Search for the cell housing the specified text and yield its [X, Y] center coordinate. 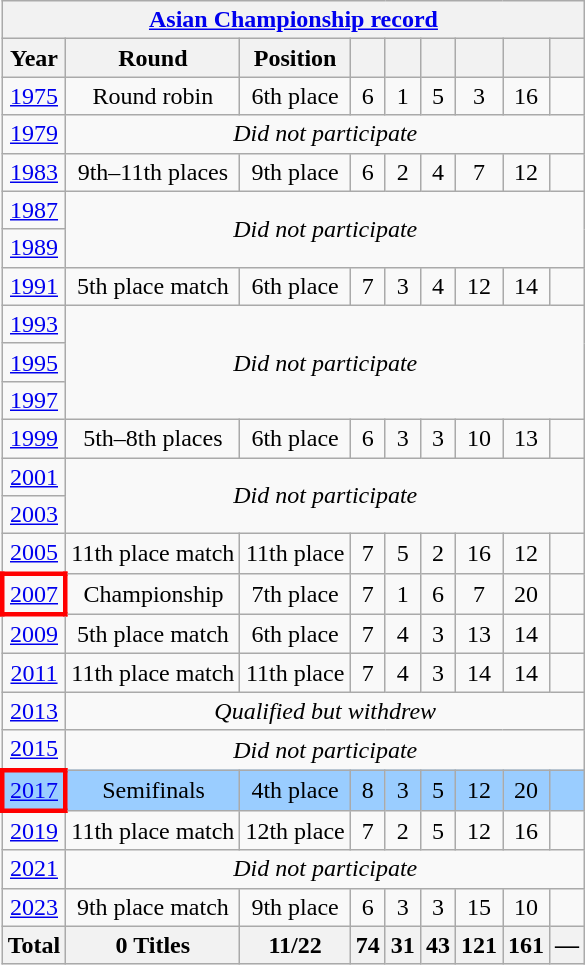
Round [153, 58]
11/22 [295, 945]
7th place [295, 594]
Round robin [153, 96]
2009 [34, 634]
2001 [34, 477]
2013 [34, 711]
Championship [153, 594]
4th place [295, 790]
1975 [34, 96]
2017 [34, 790]
12th place [295, 831]
1997 [34, 400]
1987 [34, 210]
2019 [34, 831]
1993 [34, 324]
2023 [34, 907]
15 [478, 907]
2011 [34, 673]
— [568, 945]
1983 [34, 172]
2003 [34, 515]
1995 [34, 362]
Position [295, 58]
9th–11th places [153, 172]
Qualified but withdrew [326, 711]
1979 [34, 134]
1999 [34, 438]
5th–8th places [153, 438]
Semifinals [153, 790]
2007 [34, 594]
0 Titles [153, 945]
43 [438, 945]
1989 [34, 248]
Asian Championship record [293, 20]
2005 [34, 554]
74 [368, 945]
Year [34, 58]
9th place match [153, 907]
31 [402, 945]
2015 [34, 750]
8 [368, 790]
Total [34, 945]
2021 [34, 869]
1991 [34, 286]
121 [478, 945]
161 [526, 945]
